Output the (X, Y) coordinate of the center of the cell containing the given text.  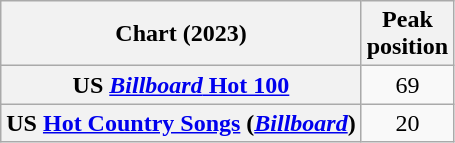
69 (407, 85)
Peakposition (407, 34)
20 (407, 123)
US Billboard Hot 100 (181, 85)
Chart (2023) (181, 34)
US Hot Country Songs (Billboard) (181, 123)
